Extract the (X, Y) coordinate from the center of the cell holding the provided text.  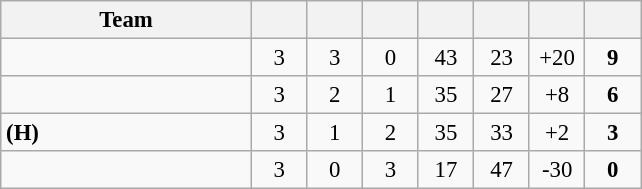
-30 (557, 170)
Team (126, 20)
+8 (557, 95)
23 (502, 58)
(H) (126, 133)
27 (502, 95)
33 (502, 133)
6 (613, 95)
47 (502, 170)
+2 (557, 133)
43 (446, 58)
17 (446, 170)
+20 (557, 58)
9 (613, 58)
